Capture the cell that displays the provided text and extract its [X, Y] central coordinate. 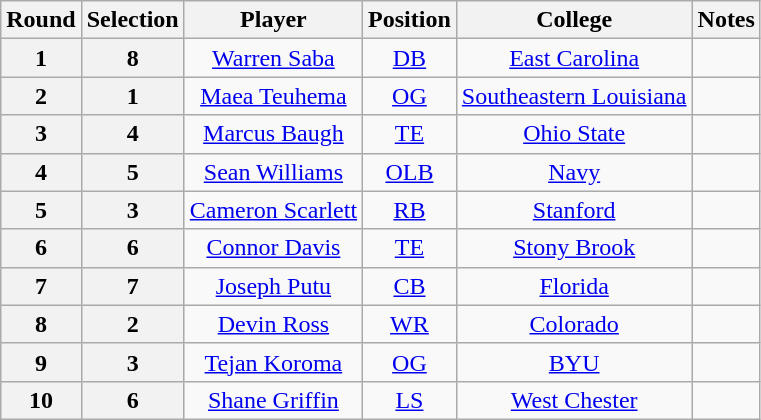
Shane Griffin [273, 400]
OLB [410, 172]
Devin Ross [273, 324]
College [574, 20]
Notes [726, 20]
Southeastern Louisiana [574, 96]
Stony Brook [574, 248]
CB [410, 286]
Navy [574, 172]
LS [410, 400]
East Carolina [574, 58]
Stanford [574, 210]
Marcus Baugh [273, 134]
Joseph Putu [273, 286]
Player [273, 20]
Round [41, 20]
Florida [574, 286]
9 [41, 362]
Maea Teuhema [273, 96]
Cameron Scarlett [273, 210]
Position [410, 20]
Warren Saba [273, 58]
Ohio State [574, 134]
Colorado [574, 324]
West Chester [574, 400]
Sean Williams [273, 172]
BYU [574, 362]
10 [41, 400]
Tejan Koroma [273, 362]
Connor Davis [273, 248]
WR [410, 324]
RB [410, 210]
DB [410, 58]
Selection [132, 20]
